Extract the (X, Y) coordinate from the center of the cell holding the provided text.  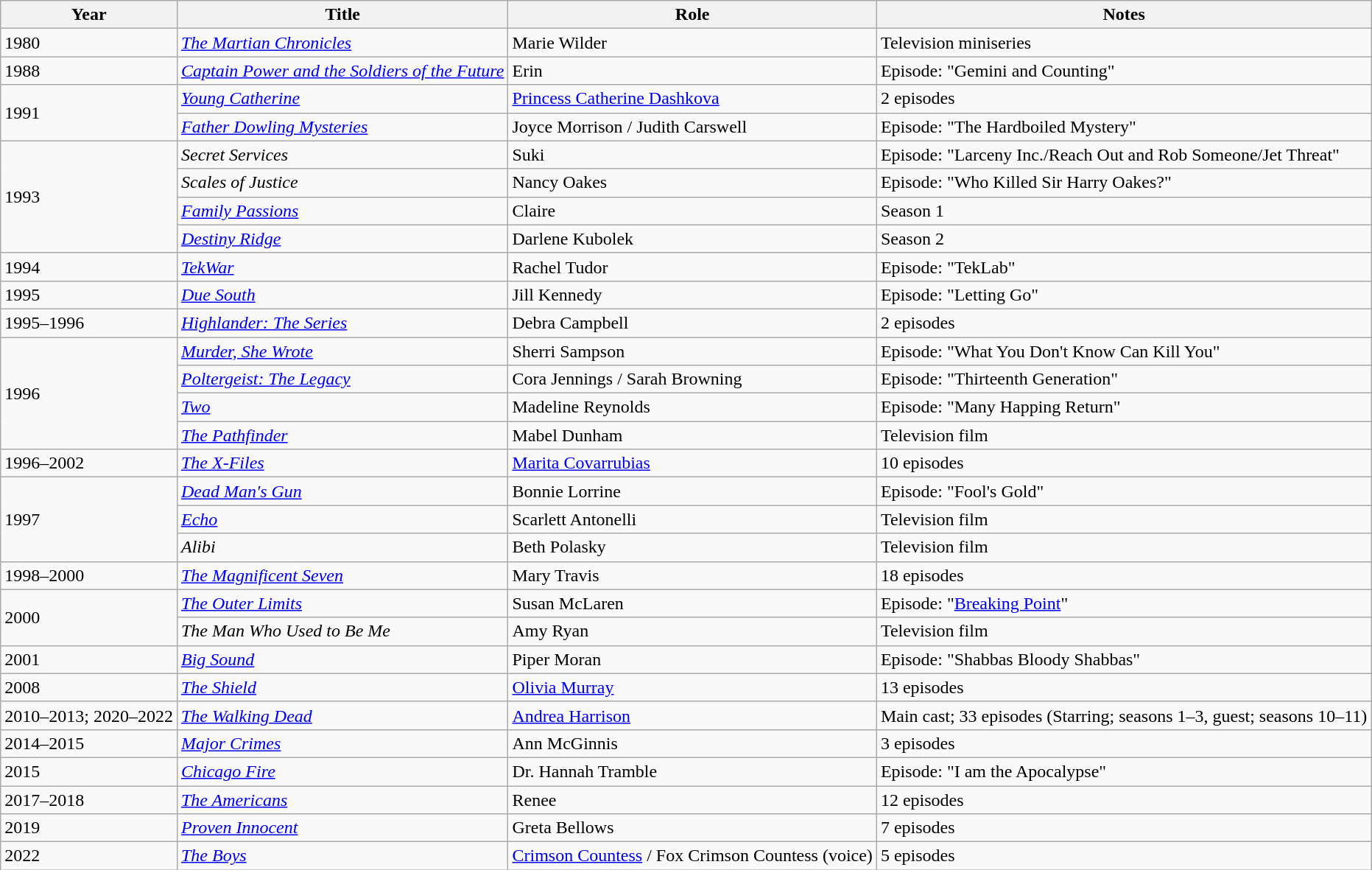
Year (89, 15)
Episode: "I am the Apocalypse" (1124, 771)
Episode: "Thirteenth Generation" (1124, 379)
Poltergeist: The Legacy (342, 379)
Rachel Tudor (692, 267)
TekWar (342, 267)
Mabel Dunham (692, 435)
2014–2015 (89, 743)
Debra Campbell (692, 323)
1993 (89, 197)
Role (692, 15)
Darlene Kubolek (692, 239)
Proven Innocent (342, 828)
Episode: "TekLab" (1124, 267)
Echo (342, 519)
2017–2018 (89, 799)
Chicago Fire (342, 771)
Secret Services (342, 155)
1995 (89, 295)
Erin (692, 71)
The Pathfinder (342, 435)
2010–2013; 2020–2022 (89, 715)
Jill Kennedy (692, 295)
Captain Power and the Soldiers of the Future (342, 71)
Episode: "Larceny Inc./Reach Out and Rob Someone/Jet Threat" (1124, 155)
Episode: "The Hardboiled Mystery" (1124, 127)
1988 (89, 71)
Mary Travis (692, 575)
Marita Covarrubias (692, 463)
Claire (692, 211)
Due South (342, 295)
Episode: "Who Killed Sir Harry Oakes?" (1124, 183)
The Outer Limits (342, 603)
Amy Ryan (692, 631)
Piper Moran (692, 659)
Bonnie Lorrine (692, 491)
Cora Jennings / Sarah Browning (692, 379)
7 episodes (1124, 828)
Sherri Sampson (692, 351)
Season 1 (1124, 211)
Two (342, 407)
Andrea Harrison (692, 715)
1980 (89, 43)
The X-Files (342, 463)
Television miniseries (1124, 43)
1996–2002 (89, 463)
Episode: "Many Happing Return" (1124, 407)
Big Sound (342, 659)
3 episodes (1124, 743)
Dead Man's Gun (342, 491)
Episode: "Breaking Point" (1124, 603)
Princess Catherine Dashkova (692, 99)
2015 (89, 771)
Beth Polasky (692, 547)
Ann McGinnis (692, 743)
Destiny Ridge (342, 239)
2000 (89, 617)
2008 (89, 687)
Dr. Hannah Tramble (692, 771)
Nancy Oakes (692, 183)
1995–1996 (89, 323)
Main cast; 33 episodes (Starring; seasons 1–3, guest; seasons 10–11) (1124, 715)
10 episodes (1124, 463)
Major Crimes (342, 743)
Scales of Justice (342, 183)
Madeline Reynolds (692, 407)
The Magnificent Seven (342, 575)
2001 (89, 659)
5 episodes (1124, 856)
Joyce Morrison / Judith Carswell (692, 127)
13 episodes (1124, 687)
Title (342, 15)
12 episodes (1124, 799)
The Boys (342, 856)
Suki (692, 155)
Renee (692, 799)
2019 (89, 828)
Notes (1124, 15)
Highlander: The Series (342, 323)
Episode: "Shabbas Bloody Shabbas" (1124, 659)
Alibi (342, 547)
Crimson Countess / Fox Crimson Countess (voice) (692, 856)
The Americans (342, 799)
The Walking Dead (342, 715)
Marie Wilder (692, 43)
1997 (89, 519)
Greta Bellows (692, 828)
Episode: "Gemini and Counting" (1124, 71)
Susan McLaren (692, 603)
The Man Who Used to Be Me (342, 631)
Episode: "What You Don't Know Can Kill You" (1124, 351)
Episode: "Letting Go" (1124, 295)
Season 2 (1124, 239)
Family Passions (342, 211)
The Martian Chronicles (342, 43)
1998–2000 (89, 575)
The Shield (342, 687)
Young Catherine (342, 99)
Episode: "Fool's Gold" (1124, 491)
1996 (89, 393)
1994 (89, 267)
Olivia Murray (692, 687)
1991 (89, 113)
18 episodes (1124, 575)
Scarlett Antonelli (692, 519)
Murder, She Wrote (342, 351)
2022 (89, 856)
Father Dowling Mysteries (342, 127)
